Identify which cell holds the provided text, then report its [X, Y] central coordinate. 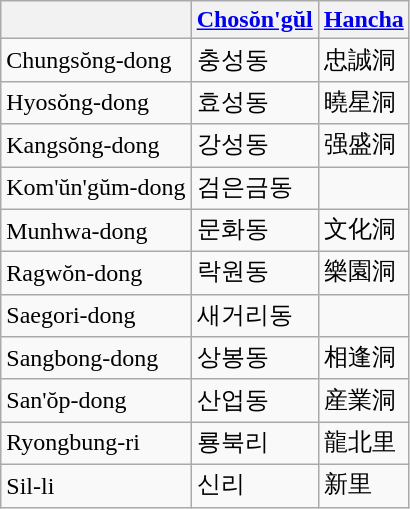
San'ŏp-dong [96, 400]
Munhwa-dong [96, 230]
樂園洞 [364, 274]
Saegori-dong [96, 316]
상봉동 [254, 358]
새거리동 [254, 316]
Ryongbung-ri [96, 444]
文化洞 [364, 230]
曉星洞 [364, 102]
검은금동 [254, 188]
문화동 [254, 230]
强盛洞 [364, 146]
Kangsŏng-dong [96, 146]
龍北里 [364, 444]
강성동 [254, 146]
Kom'ŭn'gŭm-dong [96, 188]
Chungsŏng-dong [96, 60]
Ragwŏn-dong [96, 274]
Chosŏn'gŭl [254, 20]
新里 [364, 486]
Hyosŏng-dong [96, 102]
효성동 [254, 102]
산업동 [254, 400]
Sangbong-dong [96, 358]
Sil-li [96, 486]
産業洞 [364, 400]
Hancha [364, 20]
룡북리 [254, 444]
相逢洞 [364, 358]
忠誠洞 [364, 60]
락원동 [254, 274]
신리 [254, 486]
충성동 [254, 60]
